Scan for the cell matching the given text and deliver its (X, Y) coordinate at center. 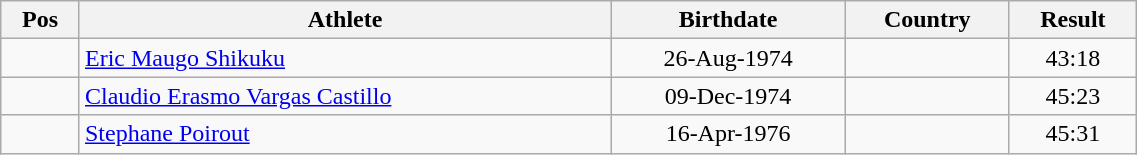
Country (927, 20)
Result (1073, 20)
16-Apr-1976 (728, 134)
26-Aug-1974 (728, 58)
09-Dec-1974 (728, 96)
45:31 (1073, 134)
Athlete (344, 20)
45:23 (1073, 96)
Pos (40, 20)
Eric Maugo Shikuku (344, 58)
43:18 (1073, 58)
Claudio Erasmo Vargas Castillo (344, 96)
Stephane Poirout (344, 134)
Birthdate (728, 20)
